Determine the (X, Y) coordinate at the center of the cell enclosing the given text.  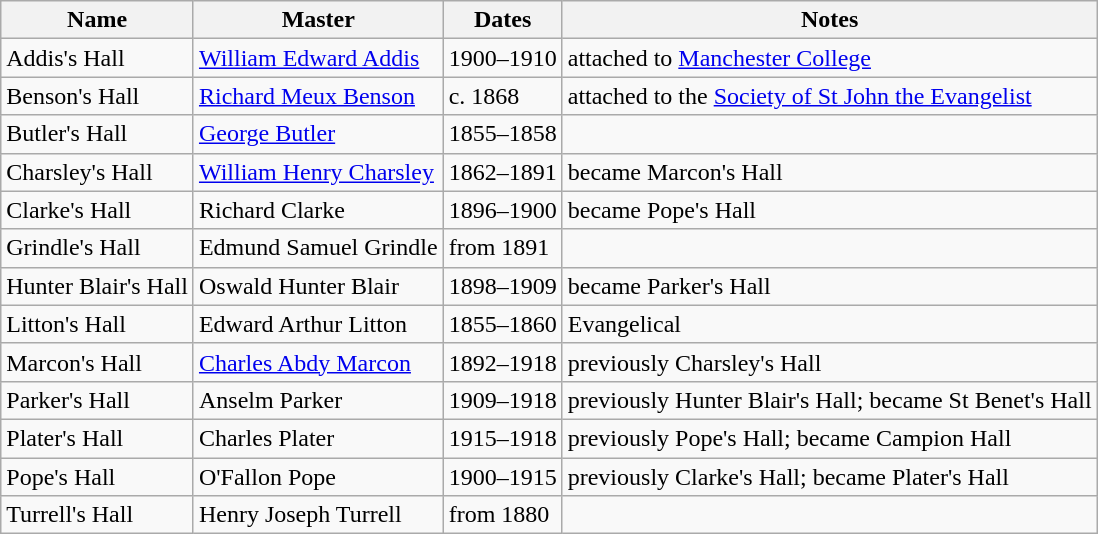
1862–1891 (502, 172)
Dates (502, 20)
Notes (830, 20)
became Parker's Hall (830, 286)
1909–1918 (502, 400)
George Butler (318, 134)
Addis's Hall (98, 58)
became Pope's Hall (830, 210)
Benson's Hall (98, 96)
c. 1868 (502, 96)
previously Pope's Hall; became Campion Hall (830, 438)
previously Charsley's Hall (830, 362)
O'Fallon Pope (318, 477)
Edmund Samuel Grindle (318, 248)
Grindle's Hall (98, 248)
previously Hunter Blair's Hall; became St Benet's Hall (830, 400)
Clarke's Hall (98, 210)
Turrell's Hall (98, 515)
Litton's Hall (98, 324)
became Marcon's Hall (830, 172)
Edward Arthur Litton (318, 324)
attached to the Society of St John the Evangelist (830, 96)
Plater's Hall (98, 438)
1855–1858 (502, 134)
1855–1860 (502, 324)
Name (98, 20)
Marcon's Hall (98, 362)
William Edward Addis (318, 58)
Master (318, 20)
1896–1900 (502, 210)
1892–1918 (502, 362)
previously Clarke's Hall; became Plater's Hall (830, 477)
Charles Plater (318, 438)
Pope's Hall (98, 477)
Evangelical (830, 324)
Richard Clarke (318, 210)
Anselm Parker (318, 400)
1900–1910 (502, 58)
1915–1918 (502, 438)
Hunter Blair's Hall (98, 286)
Henry Joseph Turrell (318, 515)
attached to Manchester College (830, 58)
1898–1909 (502, 286)
Butler's Hall (98, 134)
from 1880 (502, 515)
Richard Meux Benson (318, 96)
Oswald Hunter Blair (318, 286)
William Henry Charsley (318, 172)
1900–1915 (502, 477)
Charles Abdy Marcon (318, 362)
from 1891 (502, 248)
Parker's Hall (98, 400)
Charsley's Hall (98, 172)
